Detect which cell encompasses the target text, then output its [X, Y] center coordinate. 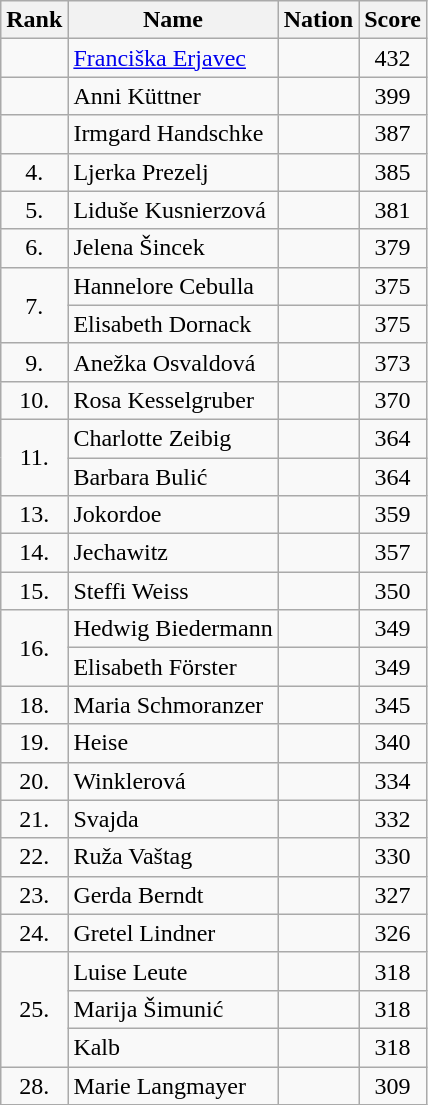
309 [393, 1085]
Liduše Kusnierzová [173, 210]
387 [393, 134]
359 [393, 515]
Jelena Šincek [173, 248]
Maria Schmoranzer [173, 705]
Hannelore Cebulla [173, 286]
334 [393, 781]
22. [34, 857]
Irmgard Handschke [173, 134]
Rosa Kesselgruber [173, 400]
357 [393, 553]
432 [393, 58]
4. [34, 172]
Jokordoe [173, 515]
13. [34, 515]
Luise Leute [173, 971]
Elisabeth Dornack [173, 324]
Anežka Osvaldová [173, 362]
Jechawitz [173, 553]
399 [393, 96]
6. [34, 248]
14. [34, 553]
Barbara Bulić [173, 477]
Franciška Erjavec [173, 58]
Gerda Berndt [173, 895]
Kalb [173, 1047]
326 [393, 933]
Steffi Weiss [173, 591]
20. [34, 781]
19. [34, 743]
5. [34, 210]
Nation [318, 20]
Marie Langmayer [173, 1085]
23. [34, 895]
345 [393, 705]
340 [393, 743]
7. [34, 305]
16. [34, 648]
21. [34, 819]
Marija Šimunić [173, 1009]
Ljerka Prezelj [173, 172]
332 [393, 819]
327 [393, 895]
Charlotte Zeibig [173, 438]
25. [34, 1009]
11. [34, 457]
Score [393, 20]
15. [34, 591]
Name [173, 20]
379 [393, 248]
18. [34, 705]
Anni Küttner [173, 96]
Gretel Lindner [173, 933]
Winklerová [173, 781]
373 [393, 362]
370 [393, 400]
350 [393, 591]
Heise [173, 743]
330 [393, 857]
9. [34, 362]
Hedwig Biedermann [173, 629]
385 [393, 172]
Svajda [173, 819]
24. [34, 933]
Rank [34, 20]
10. [34, 400]
Ruža Vaštag [173, 857]
381 [393, 210]
28. [34, 1085]
Elisabeth Förster [173, 667]
